Find where the given text appears and provide that cell's center as (x, y) coordinate. 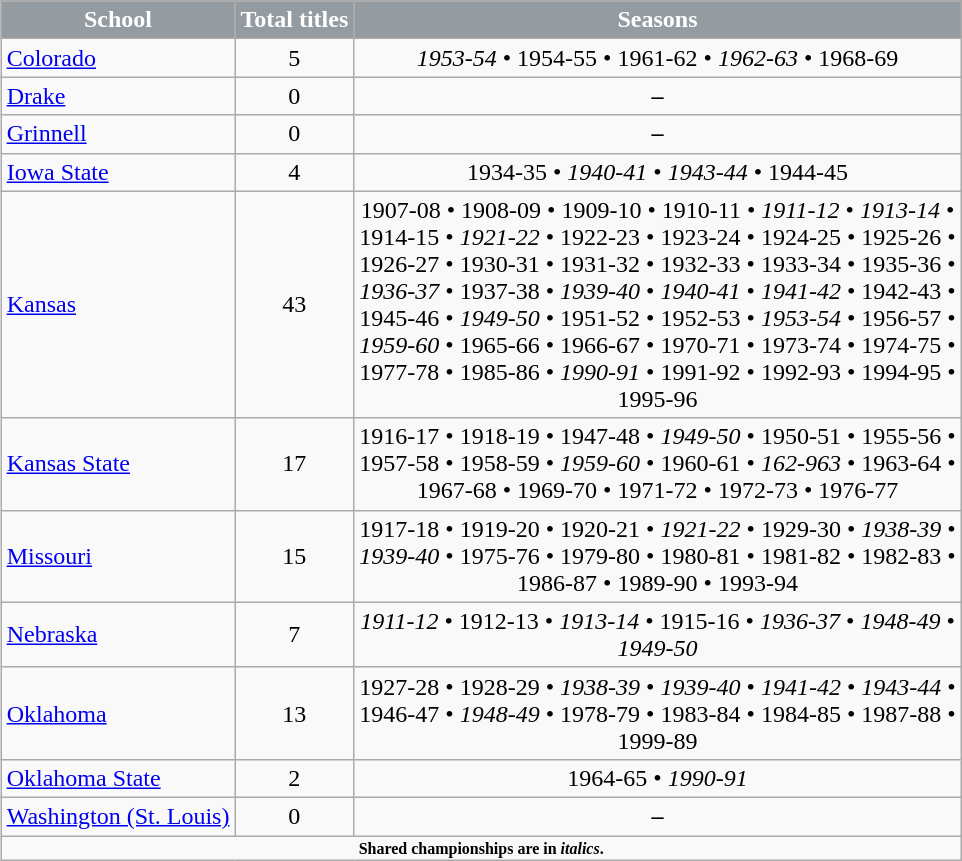
Kansas (118, 304)
Iowa State (118, 172)
1953-54 • 1954-55 • 1961-62 • 1962-63 • 1968-69 (658, 58)
1927-28 • 1928-29 • 1938-39 • 1939-40 • 1941-42 • 1943-44 • 1946-47 • 1948-49 • 1978-79 • 1983-84 • 1984-85 • 1987-88 • 1999-89 (658, 713)
Shared championships are in italics. (481, 848)
17 (294, 464)
13 (294, 713)
Nebraska (118, 634)
Kansas State (118, 464)
Missouri (118, 556)
1964-65 • 1990-91 (658, 778)
School (118, 20)
Seasons (658, 20)
4 (294, 172)
43 (294, 304)
Washington (St. Louis) (118, 816)
1934-35 • 1940-41 • 1943-44 • 1944-45 (658, 172)
Total titles (294, 20)
Grinnell (118, 134)
Oklahoma State (118, 778)
1911-12 • 1912-13 • 1913-14 • 1915-16 • 1936-37 • 1948-49 • 1949-50 (658, 634)
1917-18 • 1919-20 • 1920-21 • 1921-22 • 1929-30 • 1938-39 • 1939-40 • 1975-76 • 1979-80 • 1980-81 • 1981-82 • 1982-83 • 1986-87 • 1989-90 • 1993-94 (658, 556)
15 (294, 556)
5 (294, 58)
7 (294, 634)
Oklahoma (118, 713)
Drake (118, 96)
2 (294, 778)
Colorado (118, 58)
